Search for the cell housing the specified text and yield its (X, Y) center coordinate. 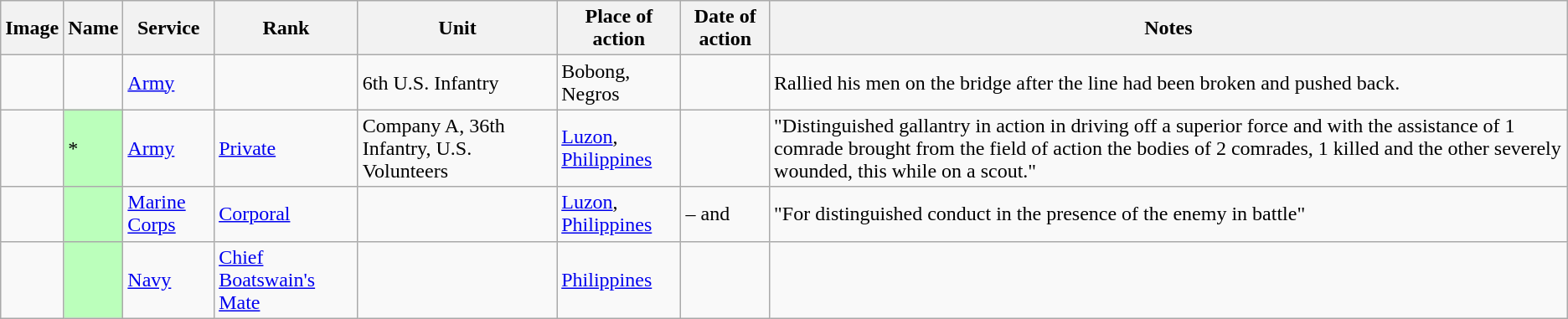
Philippines (619, 280)
Rallied his men on the bridge after the line had been broken and pushed back. (1169, 82)
Image (32, 28)
Corporal (286, 214)
"For distinguished conduct in the presence of the enemy in battle" (1169, 214)
Bobong, Negros (619, 82)
Navy (169, 280)
Service (169, 28)
Place of action (619, 28)
Rank (286, 28)
Company A, 36th Infantry, U.S. Volunteers (457, 148)
Private (286, 148)
Name (94, 28)
Chief Boatswain's Mate (286, 280)
Date of action (725, 28)
– and (725, 214)
Unit (457, 28)
Marine Corps (169, 214)
* (94, 148)
6th U.S. Infantry (457, 82)
Notes (1169, 28)
